Provide the (x, y) coordinate of the cell's center where the given text is located.  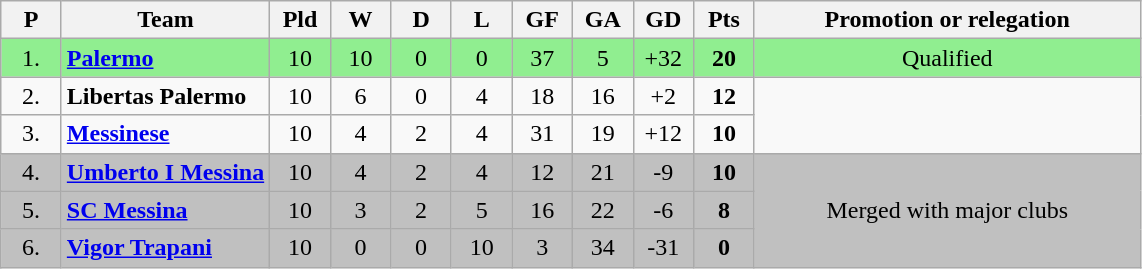
34 (604, 248)
GA (604, 20)
20 (724, 58)
-6 (664, 210)
Promotion or relegation (947, 20)
Messinese (165, 134)
6. (32, 248)
Umberto I Messina (165, 172)
2. (32, 96)
Pts (724, 20)
W (360, 20)
Team (165, 20)
31 (542, 134)
-9 (664, 172)
18 (542, 96)
+32 (664, 58)
-31 (664, 248)
Vigor Trapani (165, 248)
21 (604, 172)
37 (542, 58)
Libertas Palermo (165, 96)
GD (664, 20)
6 (360, 96)
Pld (300, 20)
Qualified (947, 58)
3. (32, 134)
19 (604, 134)
D (422, 20)
5. (32, 210)
Palermo (165, 58)
22 (604, 210)
GF (542, 20)
4. (32, 172)
Merged with major clubs (947, 210)
8 (724, 210)
SC Messina (165, 210)
+2 (664, 96)
+12 (664, 134)
L (482, 20)
1. (32, 58)
P (32, 20)
